For the text-containing cell, return its midpoint in [x, y] coordinate format. 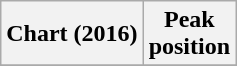
Peak position [189, 34]
Chart (2016) [72, 34]
